Pinpoint the cell where the given text exists, returning its [x, y] midpoint coordinate. 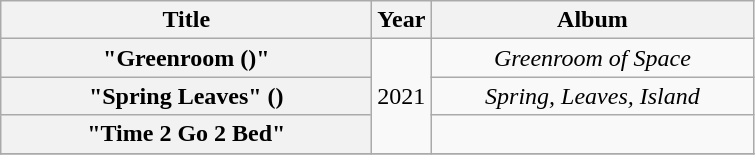
Spring, Leaves, Island [592, 96]
Greenroom of Space [592, 58]
"Greenroom ()" [186, 58]
Title [186, 20]
2021 [402, 96]
Year [402, 20]
"Time 2 Go 2 Bed" [186, 134]
Album [592, 20]
"Spring Leaves" () [186, 96]
